Scan for the cell matching the given text and deliver its [X, Y] coordinate at center. 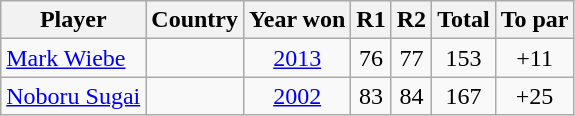
R1 [371, 20]
153 [464, 58]
2002 [298, 96]
Year won [298, 20]
83 [371, 96]
76 [371, 58]
84 [411, 96]
+11 [534, 58]
167 [464, 96]
77 [411, 58]
Noboru Sugai [74, 96]
Total [464, 20]
+25 [534, 96]
R2 [411, 20]
Player [74, 20]
Country [195, 20]
Mark Wiebe [74, 58]
2013 [298, 58]
To par [534, 20]
